Output the [x, y] coordinate of the center of the cell containing the given text.  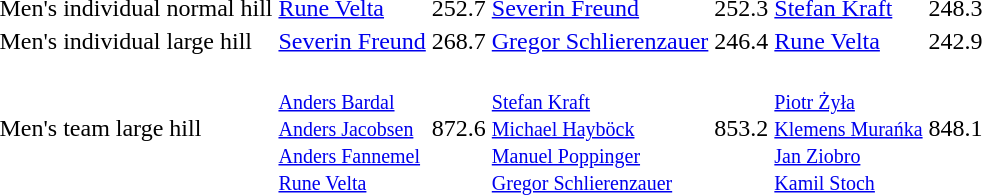
Gregor Schlierenzauer [600, 41]
Severin Freund [352, 41]
246.4 [742, 41]
Rune Velta [848, 41]
268.7 [458, 41]
